Output the (X, Y) coordinate of the center of the cell containing the given text.  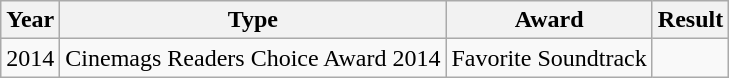
2014 (30, 58)
Award (549, 20)
Year (30, 20)
Result (690, 20)
Type (253, 20)
Favorite Soundtrack (549, 58)
Cinemags Readers Choice Award 2014 (253, 58)
